Return (X, Y) of the center of cell containing provided text 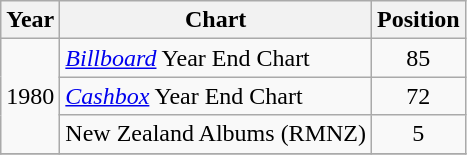
Position (418, 20)
New Zealand Albums (RMNZ) (216, 134)
1980 (30, 96)
Cashbox Year End Chart (216, 96)
Chart (216, 20)
Billboard Year End Chart (216, 58)
5 (418, 134)
Year (30, 20)
85 (418, 58)
72 (418, 96)
